Extract the [x, y] coordinate from the center of the cell holding the provided text.  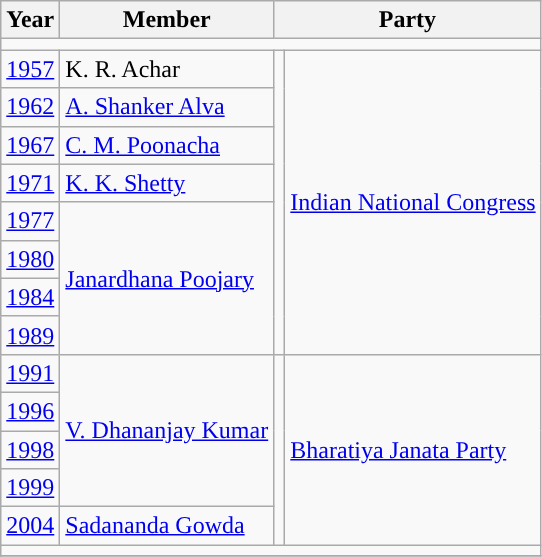
A. Shanker Alva [167, 107]
Bharatiya Janata Party [413, 449]
1999 [30, 488]
Indian National Congress [413, 202]
K. K. Shetty [167, 183]
1957 [30, 69]
1991 [30, 373]
2004 [30, 526]
Party [408, 20]
1977 [30, 221]
1989 [30, 335]
Year [30, 20]
Sadananda Gowda [167, 526]
C. M. Poonacha [167, 145]
Member [167, 20]
1962 [30, 107]
1996 [30, 411]
Janardhana Poojary [167, 278]
V. Dhananjay Kumar [167, 430]
1998 [30, 449]
1967 [30, 145]
1971 [30, 183]
1980 [30, 259]
1984 [30, 297]
K. R. Achar [167, 69]
